Locate the cell with the specified text and output its (X, Y) center coordinate. 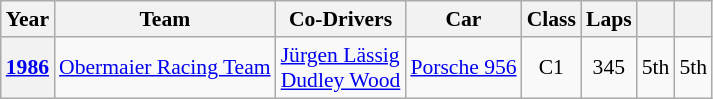
Car (463, 19)
Team (165, 19)
345 (609, 68)
Laps (609, 19)
Year (28, 19)
Obermaier Racing Team (165, 68)
C1 (552, 68)
1986 (28, 68)
Co-Drivers (341, 19)
Jürgen Lässig Dudley Wood (341, 68)
Porsche 956 (463, 68)
Class (552, 19)
